Locate the cell with the specified text and output its [x, y] center coordinate. 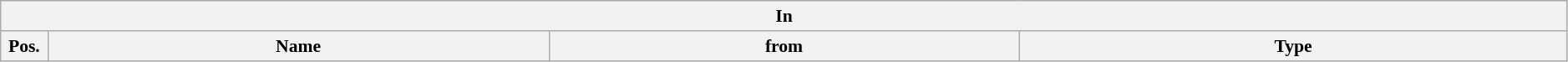
Name [298, 46]
from [784, 46]
Type [1293, 46]
Pos. [24, 46]
In [784, 16]
